Capture the cell that displays the provided text and extract its [x, y] central coordinate. 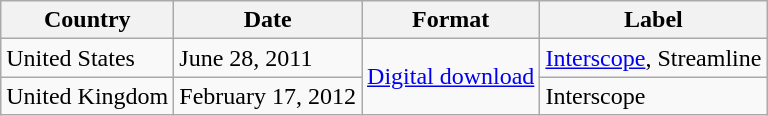
February 17, 2012 [268, 96]
Country [88, 20]
Label [654, 20]
Interscope [654, 96]
Date [268, 20]
June 28, 2011 [268, 58]
Format [451, 20]
Digital download [451, 77]
Interscope, Streamline [654, 58]
United States [88, 58]
United Kingdom [88, 96]
